Provide the [X, Y] coordinate of the cell's center where the given text is located.  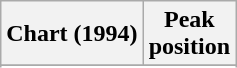
Peakposition [189, 34]
Chart (1994) [72, 34]
